Detect which cell encompasses the target text, then output its (X, Y) center coordinate. 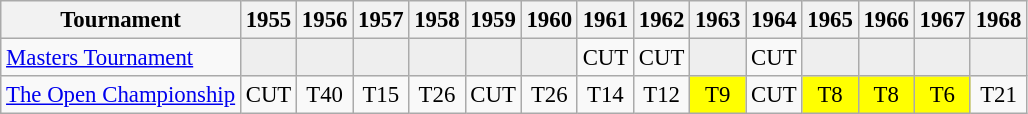
T21 (998, 95)
T9 (718, 95)
T12 (661, 95)
T40 (325, 95)
1968 (998, 20)
1958 (437, 20)
1967 (942, 20)
1960 (549, 20)
1965 (830, 20)
The Open Championship (121, 95)
Tournament (121, 20)
T6 (942, 95)
1957 (381, 20)
1966 (886, 20)
1963 (718, 20)
1959 (493, 20)
1964 (774, 20)
Masters Tournament (121, 58)
1962 (661, 20)
1961 (605, 20)
T15 (381, 95)
1955 (268, 20)
T14 (605, 95)
1956 (325, 20)
